Output the (x, y) coordinate of the center of the cell containing the given text.  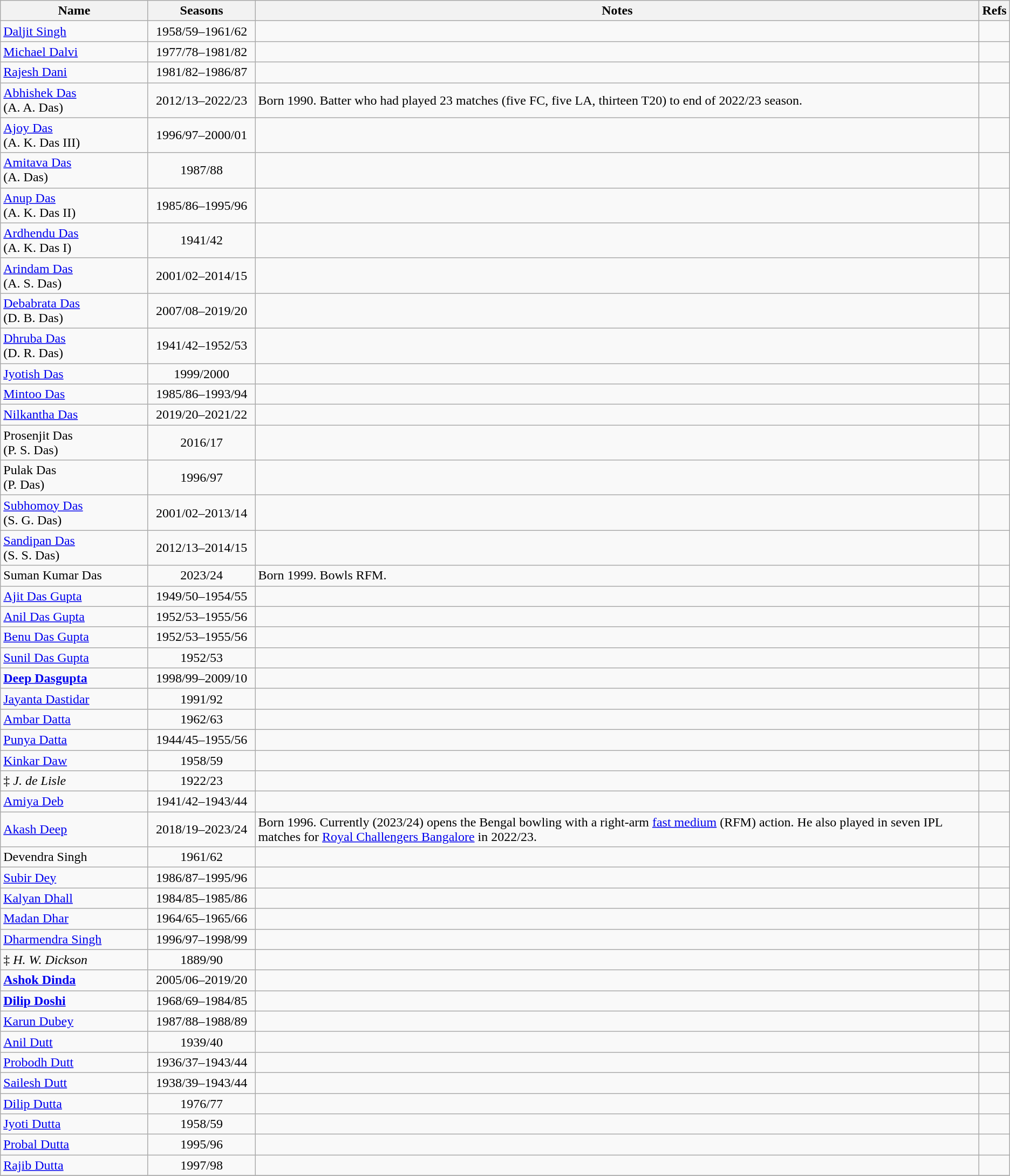
‡ J. de Lisle (74, 781)
1968/69–1984/85 (202, 1001)
1991/92 (202, 699)
Seasons (202, 11)
1984/85–1985/86 (202, 898)
1976/77 (202, 1103)
1996/97 (202, 478)
Born 1990. Batter who had played 23 matches (five FC, five LA, thirteen T20) to end of 2022/23 season. (617, 100)
Prosenjit Das(P. S. Das) (74, 442)
1985/86–1993/94 (202, 394)
Pulak Das(P. Das) (74, 478)
Benu Das Gupta (74, 637)
Ajit Das Gupta (74, 596)
1998/99–2009/10 (202, 678)
Rajesh Dani (74, 72)
2016/17 (202, 442)
Debabrata Das(D. B. Das) (74, 311)
2001/02–2013/14 (202, 512)
2023/24 (202, 576)
Amitava Das(A. Das) (74, 170)
Probodh Dutt (74, 1062)
Dhruba Das(D. R. Das) (74, 345)
Deep Dasgupta (74, 678)
2007/08–2019/20 (202, 311)
Rajib Dutta (74, 1165)
‡ H. W. Dickson (74, 960)
1889/90 (202, 960)
1944/45–1955/56 (202, 740)
2012/13–2022/23 (202, 100)
Akash Deep (74, 830)
Jayanta Dastidar (74, 699)
1987/88 (202, 170)
Suman Kumar Das (74, 576)
1981/82–1986/87 (202, 72)
1987/88–1988/89 (202, 1021)
Subhomoy Das(S. G. Das) (74, 512)
Michael Dalvi (74, 52)
2001/02–2014/15 (202, 275)
Notes (617, 11)
1958/59–1961/62 (202, 31)
Sailesh Dutt (74, 1083)
Probal Dutta (74, 1145)
1995/96 (202, 1145)
Karun Dubey (74, 1021)
1941/42–1952/53 (202, 345)
2005/06–2019/20 (202, 980)
Nilkantha Das (74, 415)
1952/53 (202, 658)
Sunil Das Gupta (74, 658)
Anil Dutt (74, 1042)
Punya Datta (74, 740)
Dilip Doshi (74, 1001)
1977/78–1981/82 (202, 52)
1999/2000 (202, 374)
Ashok Dinda (74, 980)
1936/37–1943/44 (202, 1062)
1996/97–1998/99 (202, 939)
Ardhendu Das(A. K. Das I) (74, 241)
2018/19–2023/24 (202, 830)
1964/65–1965/66 (202, 919)
Dharmendra Singh (74, 939)
Madan Dhar (74, 919)
Daljit Singh (74, 31)
1949/50–1954/55 (202, 596)
Sandipan Das(S. S. Das) (74, 548)
Refs (994, 11)
Kalyan Dhall (74, 898)
Mintoo Das (74, 394)
Ambar Datta (74, 719)
Born 1999. Bowls RFM. (617, 576)
Anup Das(A. K. Das II) (74, 205)
1922/23 (202, 781)
Anil Das Gupta (74, 617)
2012/13–2014/15 (202, 548)
Name (74, 11)
2019/20–2021/22 (202, 415)
Arindam Das(A. S. Das) (74, 275)
1938/39–1943/44 (202, 1083)
Amiya Deb (74, 802)
Abhishek Das(A. A. Das) (74, 100)
1939/40 (202, 1042)
1941/42 (202, 241)
1997/98 (202, 1165)
Jyoti Dutta (74, 1124)
1962/63 (202, 719)
1985/86–1995/96 (202, 205)
Ajoy Das(A. K. Das III) (74, 135)
1941/42–1943/44 (202, 802)
1961/62 (202, 857)
Subir Dey (74, 878)
Devendra Singh (74, 857)
Kinkar Daw (74, 760)
1986/87–1995/96 (202, 878)
Dilip Dutta (74, 1103)
1996/97–2000/01 (202, 135)
Jyotish Das (74, 374)
